Pinpoint the cell where the given text exists, returning its (x, y) midpoint coordinate. 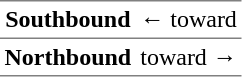
toward → (189, 57)
Northbound (68, 57)
← toward (189, 20)
Southbound (68, 20)
